Capture the cell that displays the provided text and extract its (x, y) central coordinate. 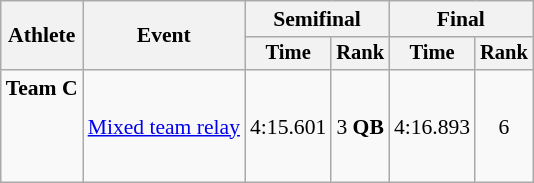
Athlete (42, 36)
6 (504, 126)
Team C (42, 126)
4:16.893 (432, 126)
4:15.601 (288, 126)
Final (461, 19)
Mixed team relay (164, 126)
Semifinal (317, 19)
3 QB (360, 126)
Event (164, 36)
